Search for the cell housing the specified text and yield its (x, y) center coordinate. 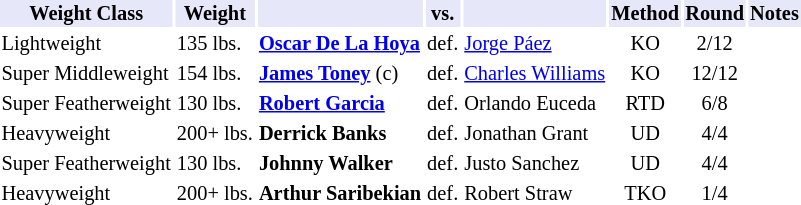
154 lbs. (214, 74)
James Toney (c) (340, 74)
Robert Garcia (340, 104)
12/12 (715, 74)
Lightweight (86, 44)
Oscar De La Hoya (340, 44)
Weight Class (86, 14)
Jonathan Grant (535, 134)
200+ lbs. (214, 134)
2/12 (715, 44)
135 lbs. (214, 44)
Super Middleweight (86, 74)
Jorge Páez (535, 44)
Round (715, 14)
Method (646, 14)
Johnny Walker (340, 164)
Charles Williams (535, 74)
6/8 (715, 104)
Justo Sanchez (535, 164)
vs. (443, 14)
Heavyweight (86, 134)
Weight (214, 14)
Derrick Banks (340, 134)
Notes (775, 14)
Orlando Euceda (535, 104)
RTD (646, 104)
